Search for the cell housing the specified text and yield its [x, y] center coordinate. 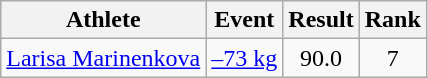
Rank [392, 20]
Result [321, 20]
Event [244, 20]
7 [392, 58]
Larisa Marinenkova [104, 58]
90.0 [321, 58]
–73 kg [244, 58]
Athlete [104, 20]
